Return the [X, Y] coordinate for the center point of the cell that contains the specified text.  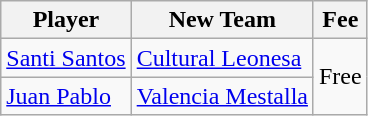
New Team [222, 20]
Juan Pablo [66, 96]
Valencia Mestalla [222, 96]
Santi Santos [66, 58]
Free [340, 77]
Player [66, 20]
Cultural Leonesa [222, 58]
Fee [340, 20]
